Provide the [x, y] coordinate of the cell's center where the given text is located.  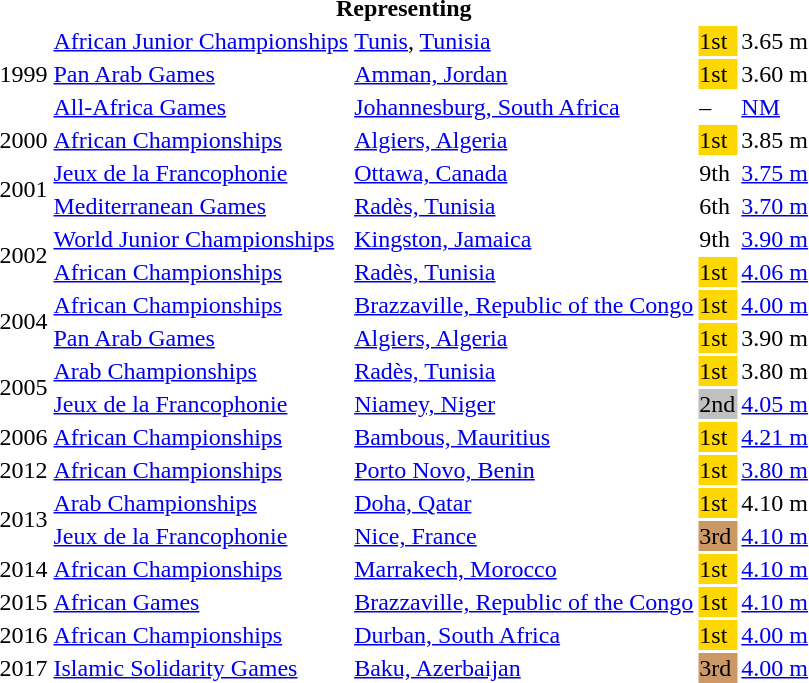
All-Africa Games [201, 107]
Nice, France [524, 536]
Kingston, Jamaica [524, 239]
Mediterranean Games [201, 206]
Marrakech, Morocco [524, 569]
Islamic Solidarity Games [201, 668]
Johannesburg, South Africa [524, 107]
Niamey, Niger [524, 404]
Amman, Jordan [524, 74]
Porto Novo, Benin [524, 470]
Tunis, Tunisia [524, 41]
6th [718, 206]
World Junior Championships [201, 239]
African Games [201, 602]
2nd [718, 404]
– [718, 107]
Ottawa, Canada [524, 173]
Durban, South Africa [524, 635]
Doha, Qatar [524, 503]
Baku, Azerbaijan [524, 668]
Bambous, Mauritius [524, 437]
African Junior Championships [201, 41]
